Find where the given text appears and provide that cell's center as (x, y) coordinate. 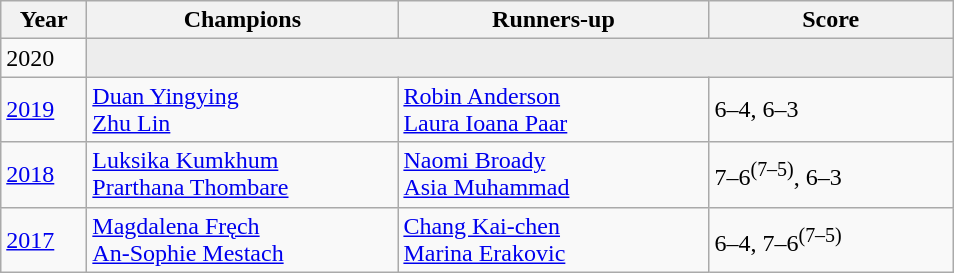
6–4, 6–3 (831, 110)
2018 (44, 174)
Robin Anderson Laura Ioana Paar (554, 110)
2019 (44, 110)
2020 (44, 58)
Champions (242, 20)
Year (44, 20)
Duan Yingying Zhu Lin (242, 110)
7–6(7–5), 6–3 (831, 174)
Runners-up (554, 20)
6–4, 7–6(7–5) (831, 240)
Score (831, 20)
Naomi Broady Asia Muhammad (554, 174)
Magdalena Fręch An-Sophie Mestach (242, 240)
2017 (44, 240)
Luksika Kumkhum Prarthana Thombare (242, 174)
Chang Kai-chen Marina Erakovic (554, 240)
